Locate the cell with the specified text and output its (X, Y) center coordinate. 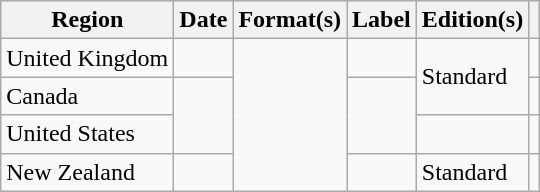
Label (382, 20)
New Zealand (88, 172)
Format(s) (290, 20)
Region (88, 20)
Canada (88, 96)
United Kingdom (88, 58)
Edition(s) (472, 20)
United States (88, 134)
Date (204, 20)
